Locate the cell with the specified text and output its [x, y] center coordinate. 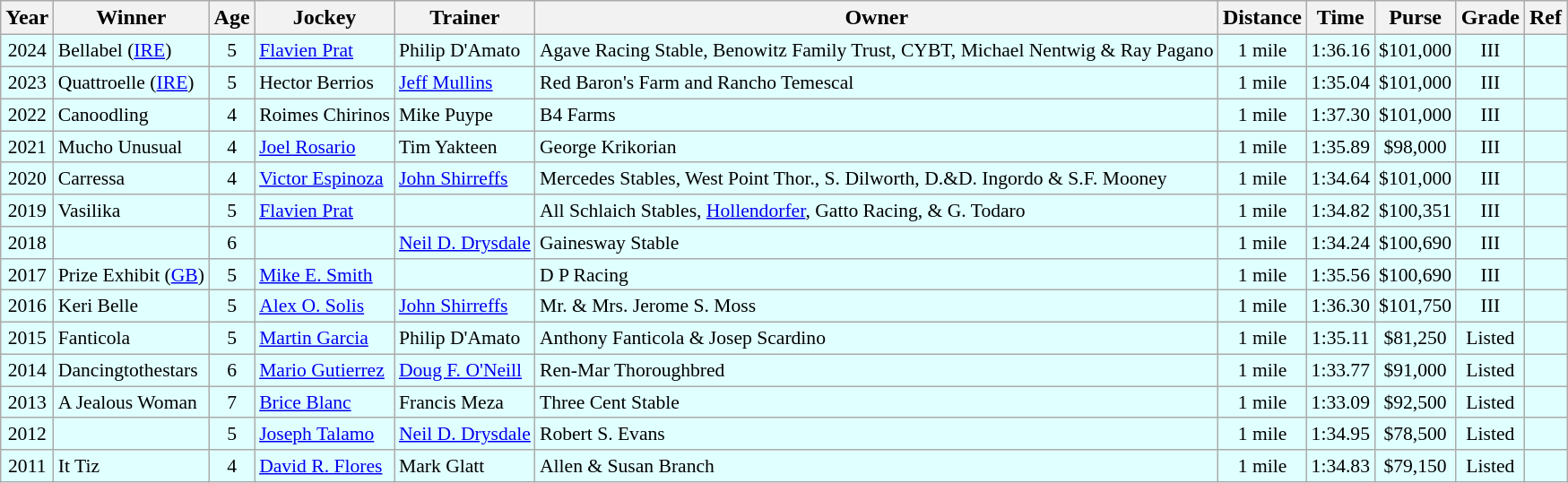
Doug F. O'Neill [464, 370]
2016 [27, 306]
Owner [877, 18]
George Krikorian [877, 147]
Jockey [325, 18]
Mike E. Smith [325, 274]
Tim Yakteen [464, 147]
Dancingtothestars [131, 370]
$81,250 [1415, 338]
2011 [27, 466]
Mark Glatt [464, 466]
Joel Rosario [325, 147]
7 [231, 402]
Mario Gutierrez [325, 370]
2014 [27, 370]
Distance [1262, 18]
$91,000 [1415, 370]
Quattroelle (IRE) [131, 82]
Mucho Unusual [131, 147]
Time [1341, 18]
2017 [27, 274]
1:37.30 [1341, 115]
Grade [1490, 18]
1:34.24 [1341, 243]
Jeff Mullins [464, 82]
Carressa [131, 178]
2022 [27, 115]
Age [231, 18]
Robert S. Evans [877, 434]
1:34.83 [1341, 466]
Ref [1546, 18]
A Jealous Woman [131, 402]
2013 [27, 402]
Vasilika [131, 211]
Roimes Chirinos [325, 115]
Mr. & Mrs. Jerome S. Moss [877, 306]
1:34.95 [1341, 434]
Allen & Susan Branch [877, 466]
All Schlaich Stables, Hollendorfer, Gatto Racing, & G. Todaro [877, 211]
2018 [27, 243]
1:34.82 [1341, 211]
1:33.09 [1341, 402]
Bellabel (IRE) [131, 51]
2021 [27, 147]
Canoodling [131, 115]
Victor Espinoza [325, 178]
B4 Farms [877, 115]
Keri Belle [131, 306]
Red Baron's Farm and Rancho Temescal [877, 82]
2020 [27, 178]
D P Racing [877, 274]
$79,150 [1415, 466]
David R. Flores [325, 466]
Winner [131, 18]
2024 [27, 51]
1:36.30 [1341, 306]
Anthony Fanticola & Josep Scardino [877, 338]
1:35.11 [1341, 338]
2023 [27, 82]
Trainer [464, 18]
2012 [27, 434]
Gainesway Stable [877, 243]
1:35.04 [1341, 82]
Hector Berrios [325, 82]
Martin Garcia [325, 338]
$78,500 [1415, 434]
Mike Puype [464, 115]
2019 [27, 211]
Mercedes Stables, West Point Thor., S. Dilworth, D.&D. Ingordo & S.F. Mooney [877, 178]
Brice Blanc [325, 402]
Year [27, 18]
Alex O. Solis [325, 306]
Ren-Mar Thoroughbred [877, 370]
1:35.56 [1341, 274]
$100,351 [1415, 211]
1:35.89 [1341, 147]
Fanticola [131, 338]
$101,750 [1415, 306]
1:34.64 [1341, 178]
Prize Exhibit (GB) [131, 274]
Three Cent Stable [877, 402]
$98,000 [1415, 147]
Purse [1415, 18]
Joseph Talamo [325, 434]
$92,500 [1415, 402]
2015 [27, 338]
1:33.77 [1341, 370]
Agave Racing Stable, Benowitz Family Trust, CYBT, Michael Nentwig & Ray Pagano [877, 51]
Francis Meza [464, 402]
1:36.16 [1341, 51]
It Tiz [131, 466]
